Find where the given text appears and provide that cell's center as [x, y] coordinate. 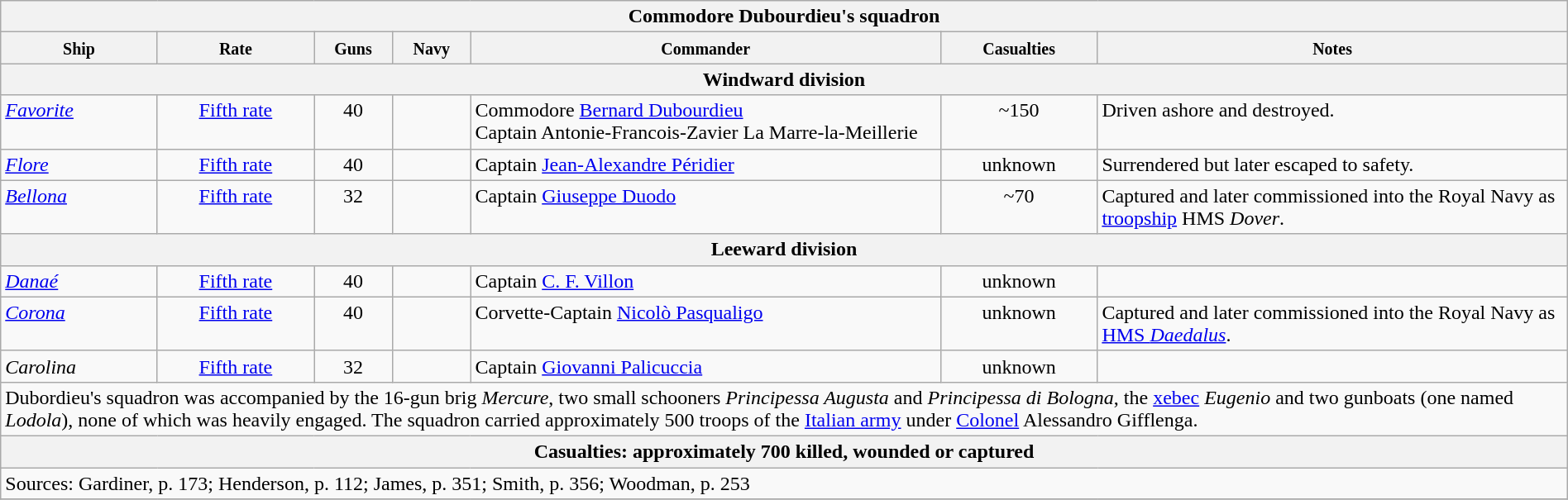
Captain Giovanni Palicuccia [705, 366]
Driven ashore and destroyed. [1332, 122]
Captain Giuseppe Duodo [705, 207]
Navy [432, 48]
Captain C. F. Villon [705, 281]
Windward division [784, 79]
Guns [354, 48]
Captured and later commissioned into the Royal Navy as HMS Daedalus. [1332, 324]
Captain Jean-Alexandre Péridier [705, 164]
Favorite [79, 122]
Surrendered but later escaped to safety. [1332, 164]
Casualties: approximately 700 killed, wounded or captured [784, 451]
Commodore Bernard DubourdieuCaptain Antonie-Francois-Zavier La Marre-la-Meillerie [705, 122]
Flore [79, 164]
Carolina [79, 366]
Bellona [79, 207]
Sources: Gardiner, p. 173; Henderson, p. 112; James, p. 351; Smith, p. 356; Woodman, p. 253 [784, 483]
Commander [705, 48]
~70 [1019, 207]
Ship [79, 48]
Commodore Dubourdieu's squadron [784, 17]
Danaé [79, 281]
Rate [235, 48]
Captured and later commissioned into the Royal Navy as troopship HMS Dover. [1332, 207]
Corvette-Captain Nicolò Pasqualigo [705, 324]
Notes [1332, 48]
Corona [79, 324]
~150 [1019, 122]
Casualties [1019, 48]
Leeward division [784, 250]
